Search for the cell housing the specified text and yield its (X, Y) center coordinate. 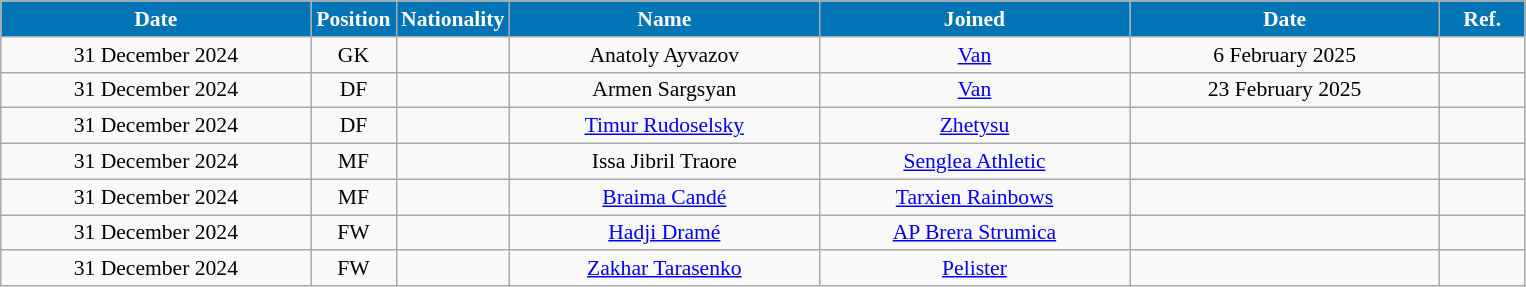
6 February 2025 (1285, 55)
Name (664, 19)
Anatoly Ayvazov (664, 55)
Armen Sargsyan (664, 90)
Zhetysu (974, 126)
Nationality (452, 19)
Senglea Athletic (974, 162)
Ref. (1482, 19)
Hadji Dramé (664, 233)
Tarxien Rainbows (974, 197)
GK (354, 55)
Timur Rudoselsky (664, 126)
Zakhar Tarasenko (664, 269)
Position (354, 19)
Joined (974, 19)
Pelister (974, 269)
Issa Jibril Traore (664, 162)
Braima Candé (664, 197)
23 February 2025 (1285, 90)
AP Brera Strumica (974, 233)
